Output the [X, Y] coordinate of the center of the cell containing the given text.  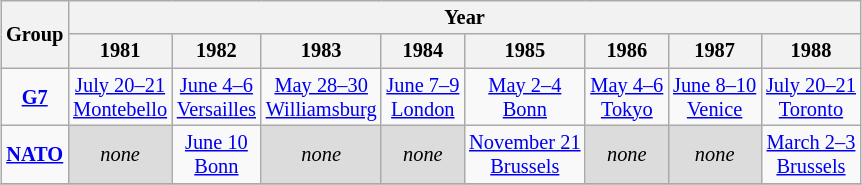
June 10 Bonn [216, 154]
May 4–6 Tokyo [626, 97]
May 28–30 Williamsburg [322, 97]
Year [464, 17]
1983 [322, 51]
NATO [34, 154]
1984 [422, 51]
Group [34, 34]
1982 [216, 51]
March 2–3 Brussels [811, 154]
June 4–6 Versailles [216, 97]
November 21 Brussels [524, 154]
1988 [811, 51]
G7 [34, 97]
June 8–10 Venice [714, 97]
1981 [120, 51]
May 2–4 Bonn [524, 97]
July 20–21 Toronto [811, 97]
June 7–9 London [422, 97]
July 20–21 Montebello [120, 97]
1985 [524, 51]
1987 [714, 51]
1986 [626, 51]
